Determine the [X, Y] coordinate at the center of the cell enclosing the given text.  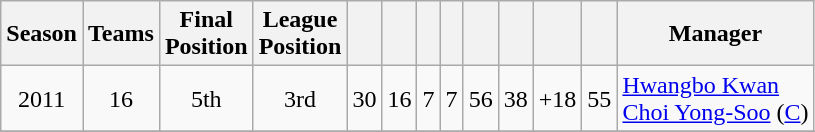
Hwangbo Kwan Choi Yong-Soo (C) [716, 98]
Manager [716, 34]
5th [206, 98]
FinalPosition [206, 34]
LeaguePosition [300, 34]
+18 [558, 98]
Season [42, 34]
38 [516, 98]
30 [364, 98]
3rd [300, 98]
56 [480, 98]
Teams [120, 34]
55 [600, 98]
2011 [42, 98]
